Locate the cell with the specified text and output its (X, Y) center coordinate. 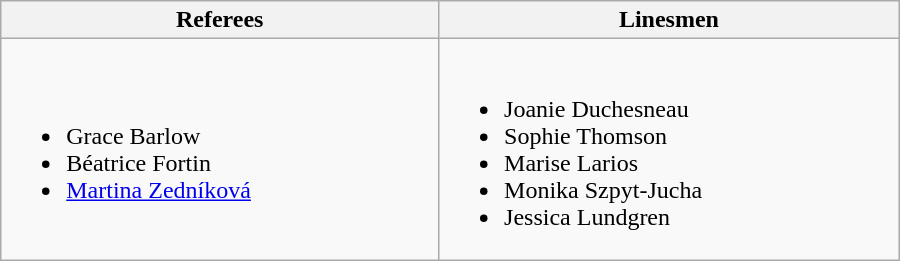
Grace Barlow Béatrice Fortin Martina Zedníková (220, 150)
Linesmen (670, 20)
Joanie Duchesneau Sophie Thomson Marise Larios Monika Szpyt-Jucha Jessica Lundgren (670, 150)
Referees (220, 20)
